Capture the cell that displays the provided text and extract its (X, Y) central coordinate. 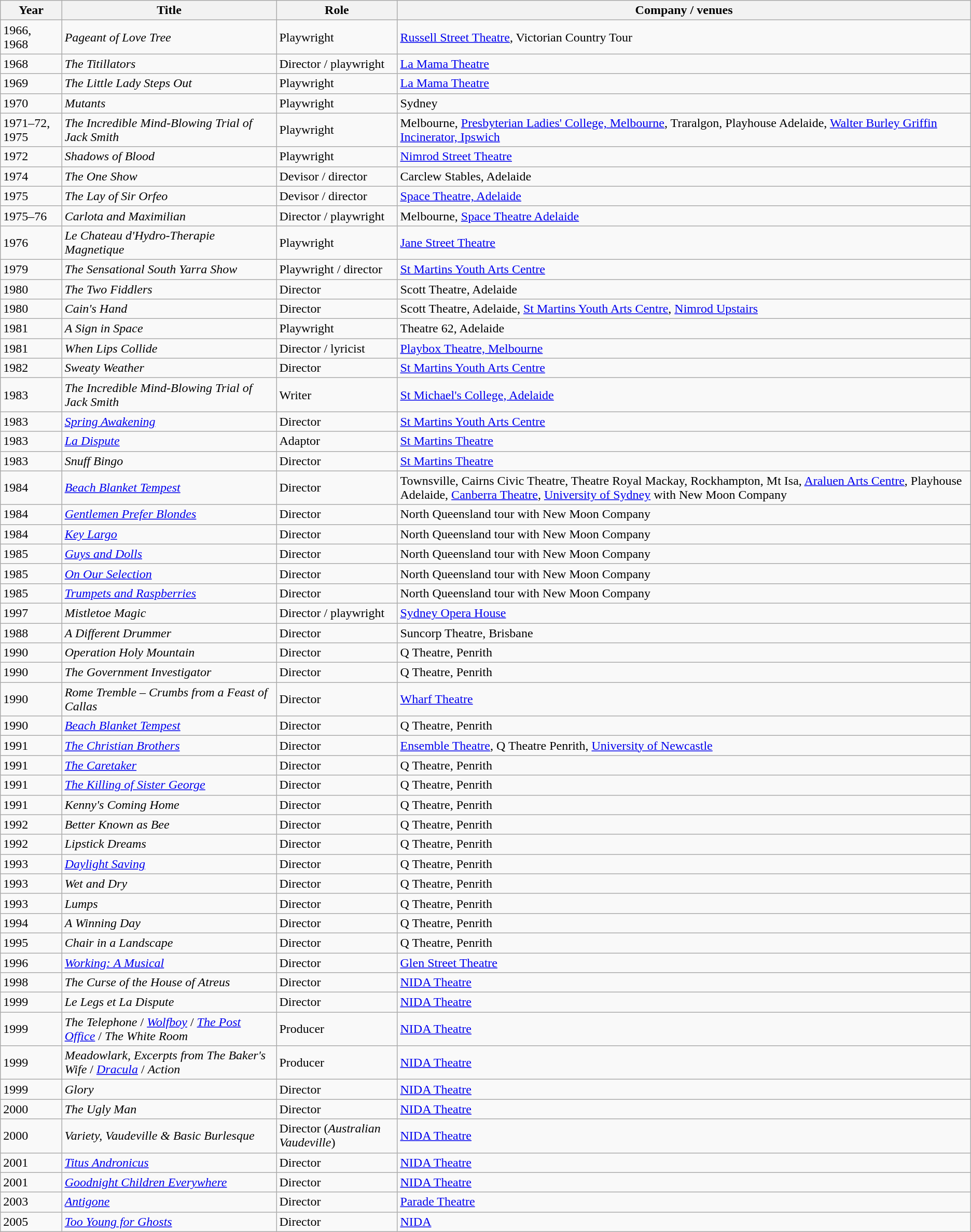
The Lay of Sir Orfeo (169, 196)
Theatre 62, Adelaide (684, 329)
Title (169, 10)
Trumpets and Raspberries (169, 593)
Pageant of Love Tree (169, 37)
Wharf Theatre (684, 699)
The Christian Brothers (169, 746)
The One Show (169, 176)
1975 (31, 196)
1969 (31, 83)
Mutants (169, 103)
Carlota and Maximilian (169, 216)
A Sign in Space (169, 329)
Cain's Hand (169, 309)
The Ugly Man (169, 1109)
Scott Theatre, Adelaide, St Martins Youth Arts Centre, Nimrod Upstairs (684, 309)
Meadowlark, Excerpts from The Baker's Wife / Dracula / Action (169, 1063)
Shadows of Blood (169, 157)
The Little Lady Steps Out (169, 83)
Sweaty Weather (169, 368)
Kenny's Coming Home (169, 805)
1979 (31, 269)
The Two Fiddlers (169, 289)
1970 (31, 103)
Le Chateau d'Hydro-Therapie Magnetique (169, 243)
Rome Tremble – Crumbs from a Feast of Callas (169, 699)
Playwright / director (337, 269)
Space Theatre, Adelaide (684, 196)
1996 (31, 963)
Spring Awakening (169, 422)
1995 (31, 943)
Glen Street Theatre (684, 963)
Wet and Dry (169, 884)
La Dispute (169, 441)
Working: A Musical (169, 963)
Guys and Dolls (169, 554)
A Winning Day (169, 923)
1972 (31, 157)
The Caretaker (169, 765)
Melbourne, Presbyterian Ladies' College, Melbourne, Traralgon, Playhouse Adelaide, Walter Burley Griffin Incinerator, Ipswich (684, 130)
Melbourne, Space Theatre Adelaide (684, 216)
Adaptor (337, 441)
Sydney Opera House (684, 613)
Sydney (684, 103)
1982 (31, 368)
Titus Andronicus (169, 1163)
Lipstick Dreams (169, 844)
Mistletoe Magic (169, 613)
Suncorp Theatre, Brisbane (684, 633)
The Killing of Sister George (169, 785)
1968 (31, 64)
Variety, Vaudeville & Basic Burlesque (169, 1136)
St Michael's College, Adelaide (684, 395)
Director (Australian Vaudeville) (337, 1136)
Gentlemen Prefer Blondes (169, 514)
The Government Investigator (169, 673)
Operation Holy Mountain (169, 653)
Chair in a Landscape (169, 943)
Writer (337, 395)
Snuff Bingo (169, 461)
2005 (31, 1222)
1971–72, 1975 (31, 130)
1966, 1968 (31, 37)
A Different Drummer (169, 633)
2003 (31, 1202)
1976 (31, 243)
Antigone (169, 1202)
NIDA (684, 1222)
The Curse of the House of Atreus (169, 983)
1994 (31, 923)
On Our Selection (169, 573)
Ensemble Theatre, Q Theatre Penrith, University of Newcastle (684, 746)
Goodnight Children Everywhere (169, 1182)
Parade Theatre (684, 1202)
Jane Street Theatre (684, 243)
When Lips Collide (169, 348)
Company / venues (684, 10)
Russell Street Theatre, Victorian Country Tour (684, 37)
1998 (31, 983)
Scott Theatre, Adelaide (684, 289)
Le Legs et La Dispute (169, 1002)
The Telephone / Wolfboy / The Post Office / The White Room (169, 1029)
1988 (31, 633)
Year (31, 10)
Playbox Theatre, Melbourne (684, 348)
Carclew Stables, Adelaide (684, 176)
Role (337, 10)
Nimrod Street Theatre (684, 157)
The Sensational South Yarra Show (169, 269)
Glory (169, 1089)
Key Largo (169, 534)
Too Young for Ghosts (169, 1222)
1997 (31, 613)
Daylight Saving (169, 864)
The Titillators (169, 64)
1975–76 (31, 216)
Lumps (169, 903)
Better Known as Bee (169, 824)
Director / lyricist (337, 348)
1974 (31, 176)
